Pinpoint the cell where the given text exists, returning its [x, y] midpoint coordinate. 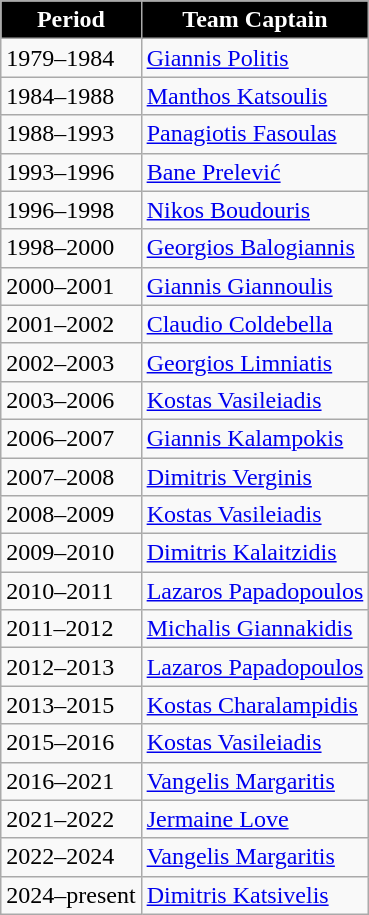
2002–2003 [71, 362]
2003–2006 [71, 400]
2001–2002 [71, 324]
Claudio Coldebella [255, 324]
2008–2009 [71, 515]
2021–2022 [71, 819]
2007–2008 [71, 477]
Dimitris Verginis [255, 477]
Kostas Charalampidis [255, 705]
2016–2021 [71, 781]
2024–present [71, 895]
Period [71, 20]
Giannis Giannoulis [255, 286]
1993–1996 [71, 172]
Georgios Limniatis [255, 362]
2011–2012 [71, 629]
Jermaine Love [255, 819]
1996–1998 [71, 210]
2006–2007 [71, 438]
1984–1988 [71, 96]
Georgios Balogiannis [255, 248]
2009–2010 [71, 553]
1979–1984 [71, 58]
Michalis Giannakidis [255, 629]
2013–2015 [71, 705]
1988–1993 [71, 134]
Team Captain [255, 20]
2022–2024 [71, 857]
Nikos Boudouris [255, 210]
2000–2001 [71, 286]
2012–2013 [71, 667]
Panagiotis Fasoulas [255, 134]
2015–2016 [71, 743]
Giannis Politis [255, 58]
Bane Prelević [255, 172]
Dimitris Kalaitzidis [255, 553]
1998–2000 [71, 248]
Manthos Katsoulis [255, 96]
Dimitris Katsivelis [255, 895]
2010–2011 [71, 591]
Giannis Kalampokis [255, 438]
